Extract the (x, y) coordinate from the center of the cell holding the provided text.  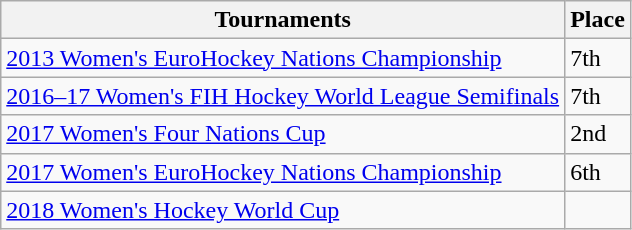
Tournaments (283, 20)
6th (598, 172)
2nd (598, 134)
Place (598, 20)
2016–17 Women's FIH Hockey World League Semifinals (283, 96)
2017 Women's EuroHockey Nations Championship (283, 172)
2018 Women's Hockey World Cup (283, 210)
2013 Women's EuroHockey Nations Championship (283, 58)
2017 Women's Four Nations Cup (283, 134)
